From the cell containing the given text, extract its center point as (X, Y) coordinate. 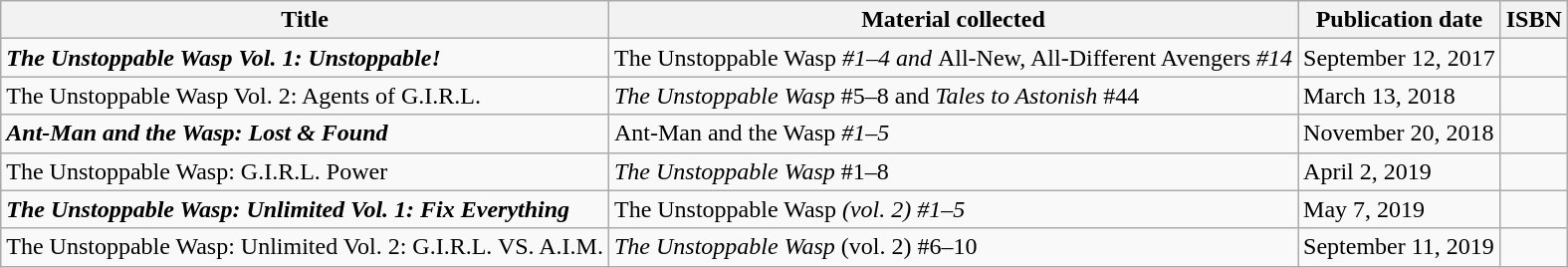
Ant-Man and the Wasp: Lost & Found (305, 134)
September 11, 2019 (1400, 247)
Publication date (1400, 20)
April 2, 2019 (1400, 171)
ISBN (1533, 20)
November 20, 2018 (1400, 134)
The Unstoppable Wasp Vol. 1: Unstoppable! (305, 58)
May 7, 2019 (1400, 209)
Ant-Man and the Wasp #1–5 (953, 134)
The Unstoppable Wasp #5–8 and Tales to Astonish #44 (953, 96)
The Unstoppable Wasp #1–4 and All-New, All-Different Avengers #14 (953, 58)
September 12, 2017 (1400, 58)
Title (305, 20)
The Unstoppable Wasp: G.I.R.L. Power (305, 171)
The Unstoppable Wasp (vol. 2) #6–10 (953, 247)
The Unstoppable Wasp #1–8 (953, 171)
The Unstoppable Wasp (vol. 2) #1–5 (953, 209)
The Unstoppable Wasp Vol. 2: Agents of G.I.R.L. (305, 96)
Material collected (953, 20)
The Unstoppable Wasp: Unlimited Vol. 1: Fix Everything (305, 209)
The Unstoppable Wasp: Unlimited Vol. 2: G.I.R.L. VS. A.I.M. (305, 247)
March 13, 2018 (1400, 96)
